Locate the cell with the specified text and output its [X, Y] center coordinate. 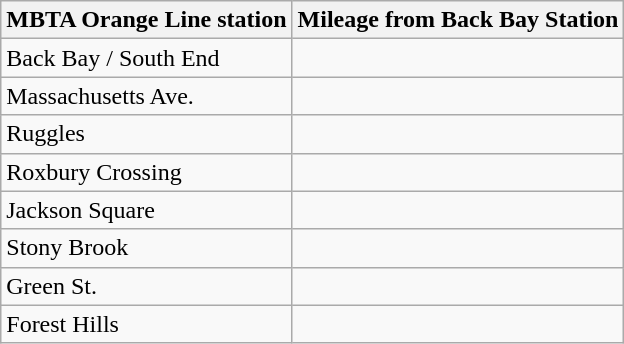
Massachusetts Ave. [146, 96]
Back Bay / South End [146, 58]
Green St. [146, 286]
MBTA Orange Line station [146, 20]
Roxbury Crossing [146, 172]
Mileage from Back Bay Station [458, 20]
Stony Brook [146, 248]
Jackson Square [146, 210]
Forest Hills [146, 324]
Ruggles [146, 134]
